Identify which cell holds the provided text, then report its [X, Y] central coordinate. 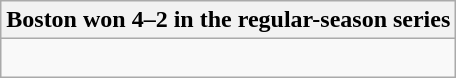
Boston won 4–2 in the regular-season series [228, 20]
